Determine the [X, Y] coordinate at the center of the cell enclosing the given text.  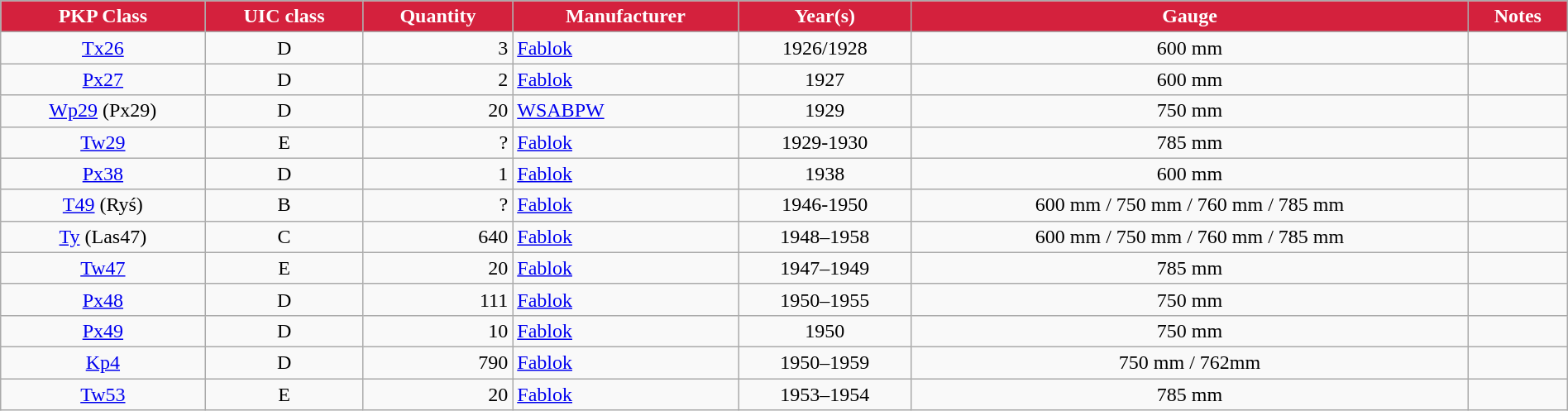
1946-1950 [825, 205]
1950–1955 [825, 299]
Wp29 (Px29) [103, 111]
Tw29 [103, 142]
WSABPW [625, 111]
PKP Class [103, 17]
1950–1959 [825, 362]
Gauge [1190, 17]
3 [438, 48]
Quantity [438, 17]
T49 (Ryś) [103, 205]
640 [438, 237]
1927 [825, 79]
Ty (Las47) [103, 237]
2 [438, 79]
UIC class [284, 17]
1947–1949 [825, 268]
C [284, 237]
Kp4 [103, 362]
1929-1930 [825, 142]
1938 [825, 174]
Notes [1518, 17]
Px49 [103, 331]
Manufacturer [625, 17]
1948–1958 [825, 237]
Tw47 [103, 268]
10 [438, 331]
790 [438, 362]
1926/1928 [825, 48]
1929 [825, 111]
1 [438, 174]
1953–1954 [825, 394]
Tx26 [103, 48]
Px48 [103, 299]
Px27 [103, 79]
B [284, 205]
Year(s) [825, 17]
111 [438, 299]
Px38 [103, 174]
Tw53 [103, 394]
750 mm / 762mm [1190, 362]
1950 [825, 331]
